Detect which cell encompasses the target text, then output its [X, Y] center coordinate. 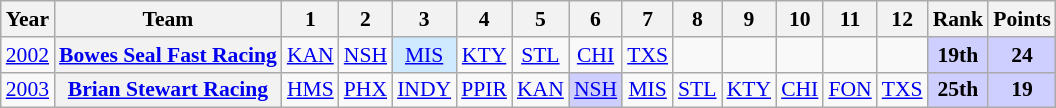
11 [850, 19]
PHX [366, 90]
24 [1022, 55]
Brian Stewart Racing [168, 90]
HMS [310, 90]
2003 [28, 90]
Points [1022, 19]
4 [484, 19]
3 [424, 19]
Team [168, 19]
19 [1022, 90]
7 [648, 19]
5 [540, 19]
10 [800, 19]
Rank [958, 19]
INDY [424, 90]
12 [902, 19]
Year [28, 19]
8 [698, 19]
2 [366, 19]
2002 [28, 55]
9 [749, 19]
FON [850, 90]
Bowes Seal Fast Racing [168, 55]
1 [310, 19]
25th [958, 90]
PPIR [484, 90]
19th [958, 55]
6 [596, 19]
